Pinpoint the cell where the given text exists, returning its (x, y) midpoint coordinate. 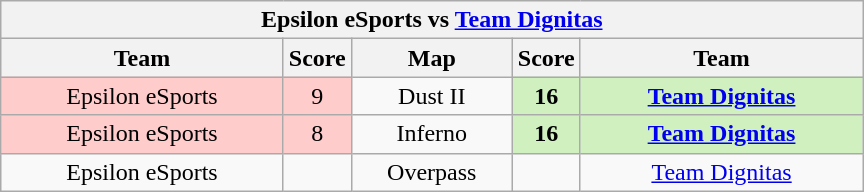
Epsilon eSports vs Team Dignitas (432, 20)
9 (317, 96)
Inferno (432, 134)
Map (432, 58)
8 (317, 134)
Dust II (432, 96)
Overpass (432, 172)
